Return [x, y] of the center of cell containing provided text 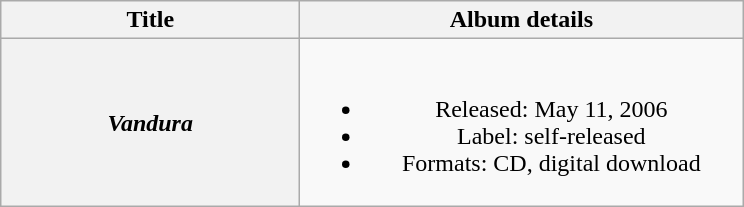
Album details [522, 20]
Vandura [150, 122]
Released: May 11, 2006Label: self-releasedFormats: CD, digital download [522, 122]
Title [150, 20]
